Find where the given text appears and provide that cell's center as [X, Y] coordinate. 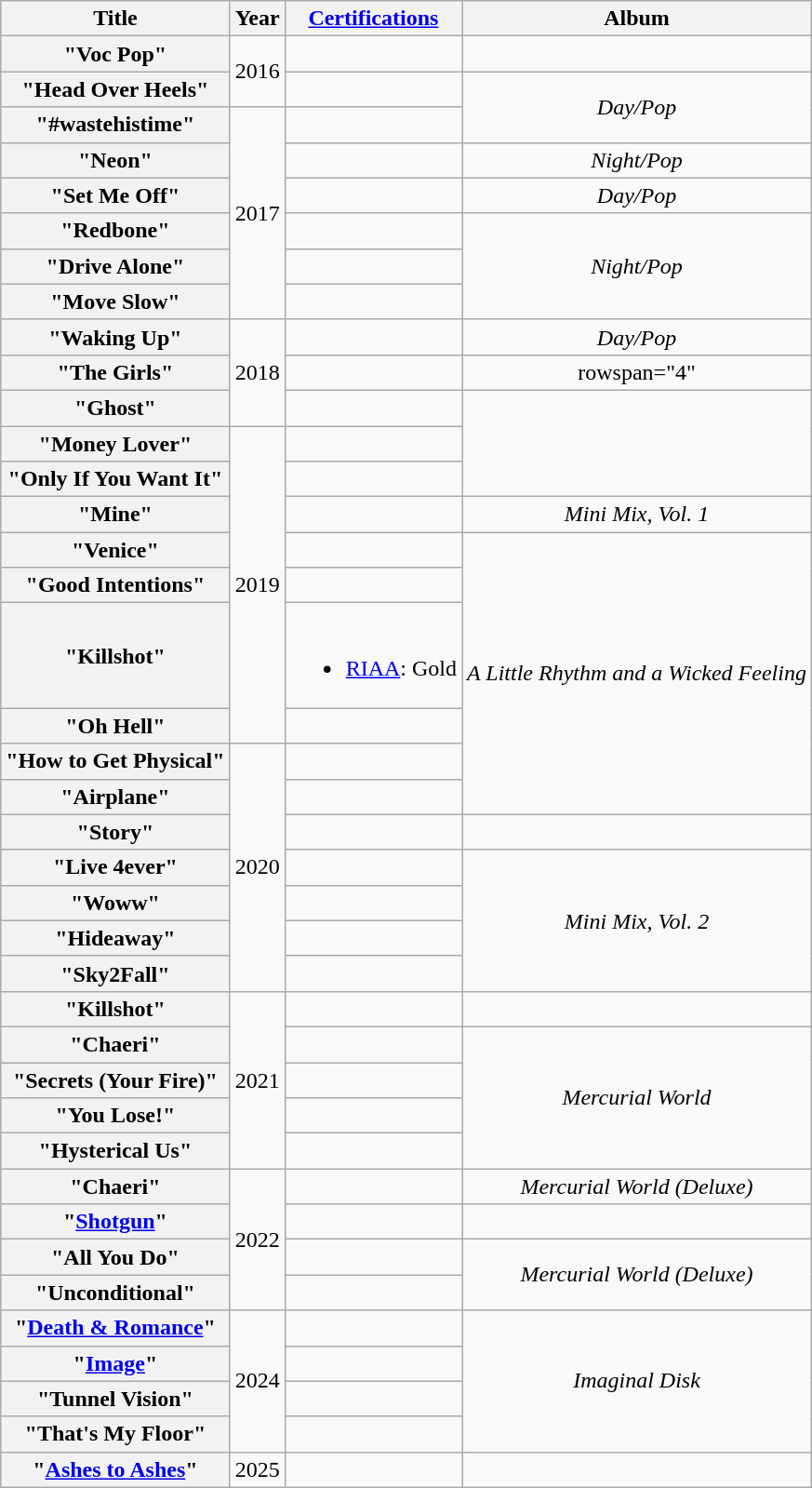
"You Lose!" [115, 1116]
"Move Slow" [115, 302]
2021 [257, 1079]
"Drive Alone" [115, 266]
Imaginal Disk [637, 1381]
"Ghost" [115, 408]
"Oh Hell" [115, 726]
2016 [257, 72]
"That's My Floor" [115, 1434]
2022 [257, 1240]
"Neon" [115, 160]
"Head Over Heels" [115, 89]
2020 [257, 867]
"Secrets (Your Fire)" [115, 1080]
"All You Do" [115, 1257]
"Sky2Fall" [115, 973]
"Live 4ever" [115, 867]
Mini Mix, Vol. 2 [637, 920]
A Little Rhythm and a Wicked Feeling [637, 674]
"Redbone" [115, 231]
"Story" [115, 832]
"Only If You Want It" [115, 479]
Mercurial World [637, 1097]
"Ashes to Ashes" [115, 1469]
"The Girls" [115, 372]
"Death & Romance" [115, 1328]
"Tunnel Vision" [115, 1399]
Certifications [373, 19]
"Woww" [115, 903]
2025 [257, 1469]
Title [115, 19]
"Mine" [115, 515]
"Image" [115, 1363]
"Venice" [115, 550]
"Hysterical Us" [115, 1151]
2017 [257, 213]
Mini Mix, Vol. 1 [637, 515]
"Set Me Off" [115, 195]
"Hideaway" [115, 938]
"Good Intentions" [115, 585]
"Waking Up" [115, 337]
2024 [257, 1381]
"Unconditional" [115, 1293]
rowspan="4" [637, 372]
"Shotgun" [115, 1222]
RIAA: Gold [373, 655]
"Airplane" [115, 797]
2018 [257, 372]
"Voc Pop" [115, 54]
"#wastehistime" [115, 125]
2019 [257, 584]
Year [257, 19]
"How to Get Physical" [115, 761]
Album [637, 19]
"Money Lover" [115, 444]
